Find where the given text appears and provide that cell's center as [X, Y] coordinate. 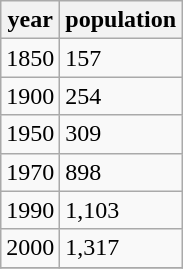
309 [121, 134]
population [121, 20]
1990 [30, 210]
1850 [30, 58]
1970 [30, 172]
1900 [30, 96]
2000 [30, 248]
1,317 [121, 248]
1950 [30, 134]
1,103 [121, 210]
157 [121, 58]
year [30, 20]
898 [121, 172]
254 [121, 96]
